Determine the (X, Y) coordinate at the center of the cell enclosing the given text.  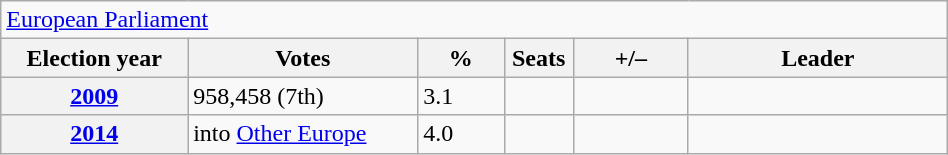
Votes (303, 58)
% (461, 58)
European Parliament (474, 20)
+/– (630, 58)
3.1 (461, 96)
958,458 (7th) (303, 96)
2014 (94, 134)
Leader (818, 58)
into Other Europe (303, 134)
4.0 (461, 134)
Seats (538, 58)
2009 (94, 96)
Election year (94, 58)
